Search for the cell housing the specified text and yield its [X, Y] center coordinate. 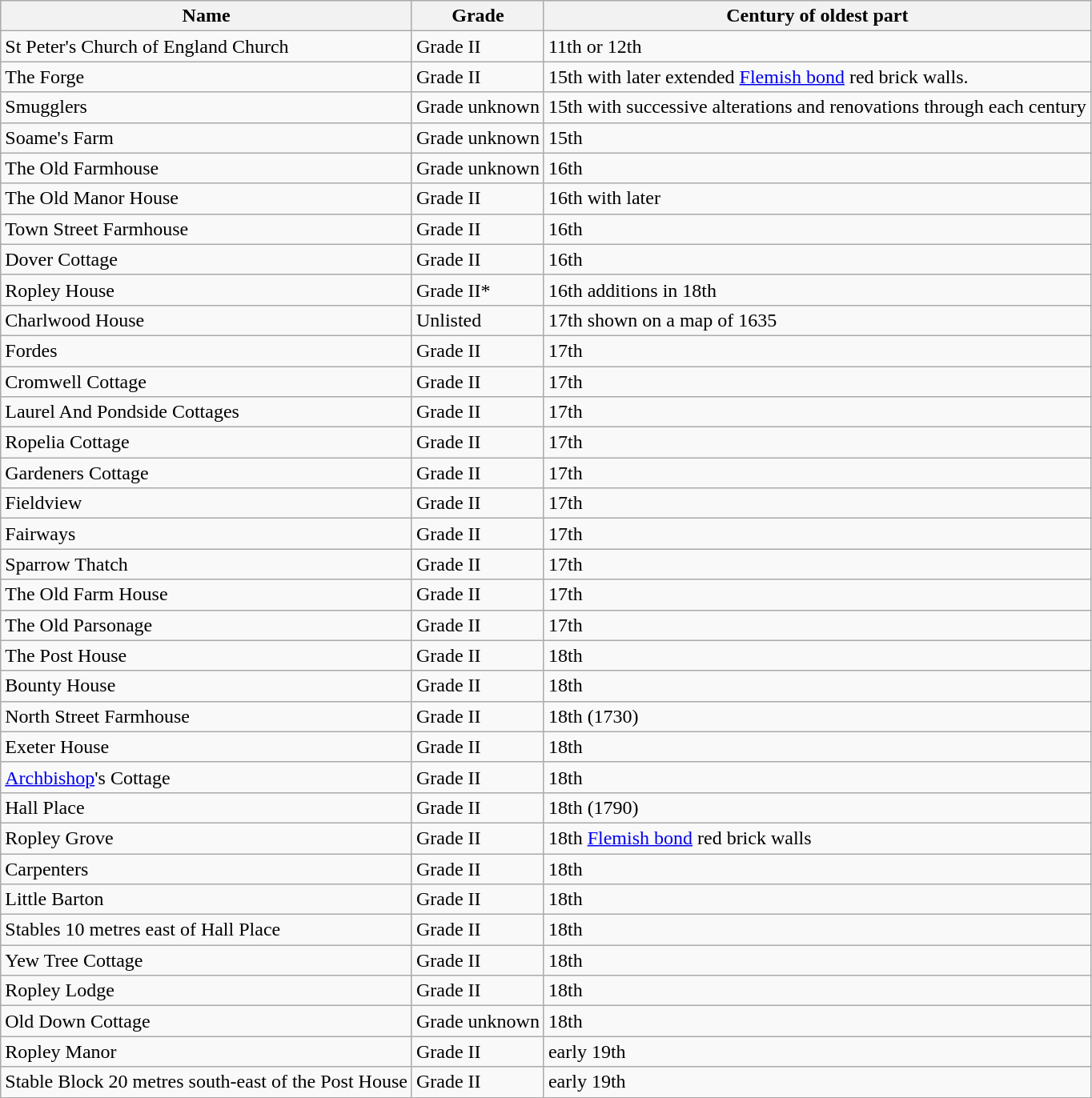
St Peter's Church of England Church [207, 46]
15th [817, 138]
16th additions in 18th [817, 290]
Century of oldest part [817, 16]
Ropley Grove [207, 838]
Grade [477, 16]
Dover Cottage [207, 259]
11th or 12th [817, 46]
Name [207, 16]
Gardeners Cottage [207, 473]
Town Street Farmhouse [207, 229]
15th with successive alterations and renovations through each century [817, 107]
The Old Manor House [207, 198]
18th (1730) [817, 716]
Fairways [207, 534]
Stables 10 metres east of Hall Place [207, 930]
15th with later extended Flemish bond red brick walls. [817, 77]
Carpenters [207, 868]
Sparrow Thatch [207, 564]
Ropley Lodge [207, 991]
Yew Tree Cottage [207, 960]
18th (1790) [817, 807]
Bounty House [207, 686]
The Forge [207, 77]
18th Flemish bond red brick walls [817, 838]
Hall Place [207, 807]
Ropley Manor [207, 1052]
Stable Block 20 metres south-east of the Post House [207, 1082]
Exeter House [207, 747]
Old Down Cottage [207, 1021]
Cromwell Cottage [207, 382]
Unlisted [477, 320]
Fieldview [207, 503]
Archbishop's Cottage [207, 777]
17th shown on a map of 1635 [817, 320]
The Old Parsonage [207, 625]
Laurel And Pondside Cottages [207, 412]
Fordes [207, 351]
Grade II* [477, 290]
Ropelia Cottage [207, 443]
The Old Farmhouse [207, 168]
Smugglers [207, 107]
Ropley House [207, 290]
Charlwood House [207, 320]
The Old Farm House [207, 595]
Little Barton [207, 900]
The Post House [207, 655]
16th with later [817, 198]
North Street Farmhouse [207, 716]
Soame's Farm [207, 138]
